Detect which cell encompasses the target text, then output its [X, Y] center coordinate. 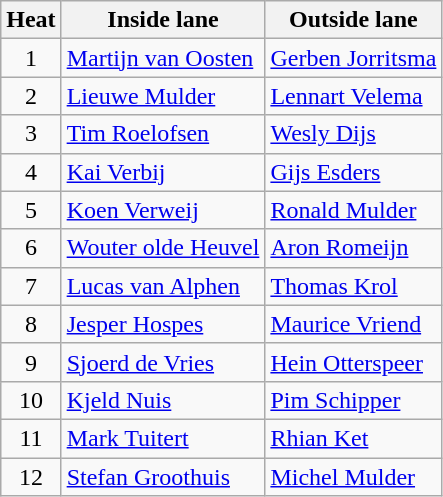
Maurice Vriend [354, 324]
Koen Verweij [163, 210]
Jesper Hospes [163, 324]
Heat [31, 20]
Sjoerd de Vries [163, 362]
3 [31, 134]
Michel Mulder [354, 477]
9 [31, 362]
Mark Tuitert [163, 438]
Tim Roelofsen [163, 134]
Lucas van Alphen [163, 286]
8 [31, 324]
Aron Romeijn [354, 248]
7 [31, 286]
Gerben Jorritsma [354, 58]
6 [31, 248]
Rhian Ket [354, 438]
12 [31, 477]
11 [31, 438]
Kjeld Nuis [163, 400]
Lennart Velema [354, 96]
Hein Otterspeer [354, 362]
Kai Verbij [163, 172]
Lieuwe Mulder [163, 96]
Inside lane [163, 20]
2 [31, 96]
Thomas Krol [354, 286]
Wesly Dijs [354, 134]
Martijn van Oosten [163, 58]
1 [31, 58]
Gijs Esders [354, 172]
Ronald Mulder [354, 210]
5 [31, 210]
Pim Schipper [354, 400]
4 [31, 172]
Outside lane [354, 20]
10 [31, 400]
Wouter olde Heuvel [163, 248]
Stefan Groothuis [163, 477]
